Scan for the cell matching the given text and deliver its [x, y] coordinate at center. 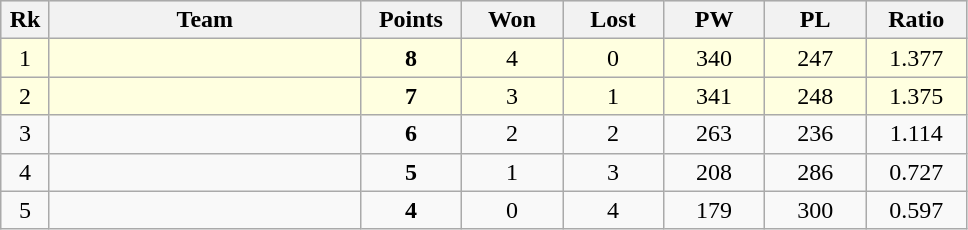
208 [714, 172]
341 [714, 96]
7 [410, 96]
0.597 [916, 210]
248 [816, 96]
300 [816, 210]
Team [204, 20]
1.377 [916, 58]
0.727 [916, 172]
247 [816, 58]
236 [816, 134]
179 [714, 210]
Lost [612, 20]
6 [410, 134]
286 [816, 172]
1.375 [916, 96]
340 [714, 58]
1.114 [916, 134]
8 [410, 58]
Won [512, 20]
263 [714, 134]
Ratio [916, 20]
PW [714, 20]
Rk [26, 20]
Points [410, 20]
PL [816, 20]
